Determine the [x, y] coordinate at the center of the cell enclosing the given text.  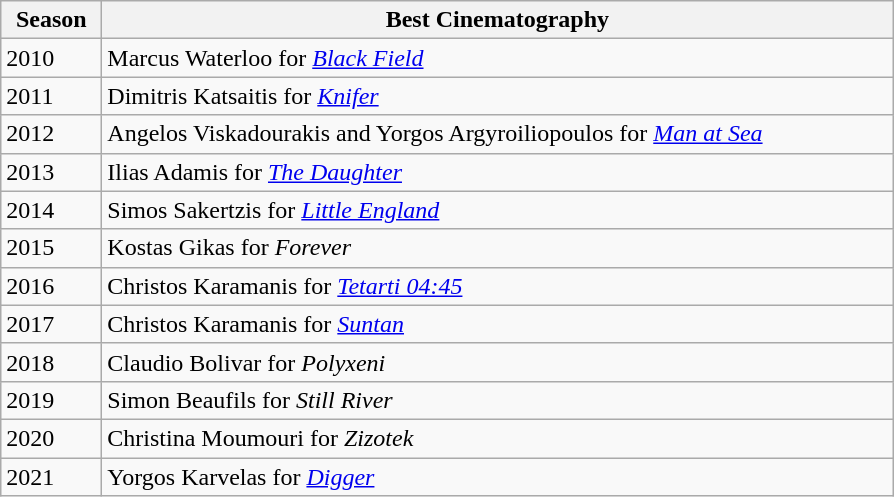
2016 [52, 286]
Ilias Adamis for The Daughter [498, 172]
2012 [52, 134]
Simon Beaufils for Still River [498, 400]
2021 [52, 477]
Yorgos Karvelas for Digger [498, 477]
Kostas Gikas for Forever [498, 248]
2013 [52, 172]
2019 [52, 400]
Christos Karamanis for Tetarti 04:45 [498, 286]
2010 [52, 58]
Season [52, 20]
2020 [52, 438]
Christos Karamanis for Suntan [498, 324]
2011 [52, 96]
Simos Sakertzis for Little England [498, 210]
2015 [52, 248]
2018 [52, 362]
Christina Moumouri for Zizotek [498, 438]
2017 [52, 324]
2014 [52, 210]
Marcus Waterloo for Black Field [498, 58]
Claudio Bolivar for Polyxeni [498, 362]
Best Cinematography [498, 20]
Angelos Viskadourakis and Yorgos Argyroiliopoulos for Man at Sea [498, 134]
Dimitris Katsaitis for Knifer [498, 96]
